Identify which cell holds the provided text, then report its [x, y] central coordinate. 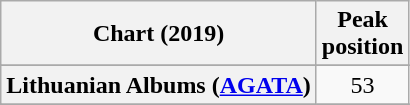
Chart (2019) [159, 34]
Lithuanian Albums (AGATA) [159, 85]
53 [362, 85]
Peak position [362, 34]
